Return (X, Y) of the center of cell containing provided text 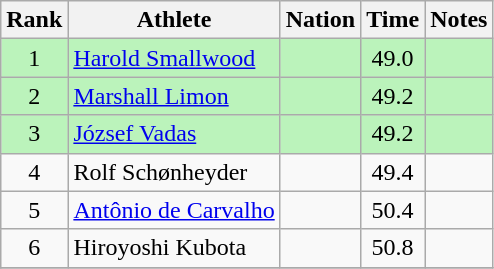
Rolf Schønheyder (174, 172)
Harold Smallwood (174, 58)
49.4 (393, 172)
4 (34, 172)
50.4 (393, 210)
Marshall Limon (174, 96)
2 (34, 96)
Notes (459, 20)
50.8 (393, 248)
6 (34, 248)
Hiroyoshi Kubota (174, 248)
Antônio de Carvalho (174, 210)
Athlete (174, 20)
49.0 (393, 58)
5 (34, 210)
Time (393, 20)
1 (34, 58)
Nation (320, 20)
3 (34, 134)
Rank (34, 20)
József Vadas (174, 134)
